Output the [X, Y] coordinate of the center of the cell containing the given text.  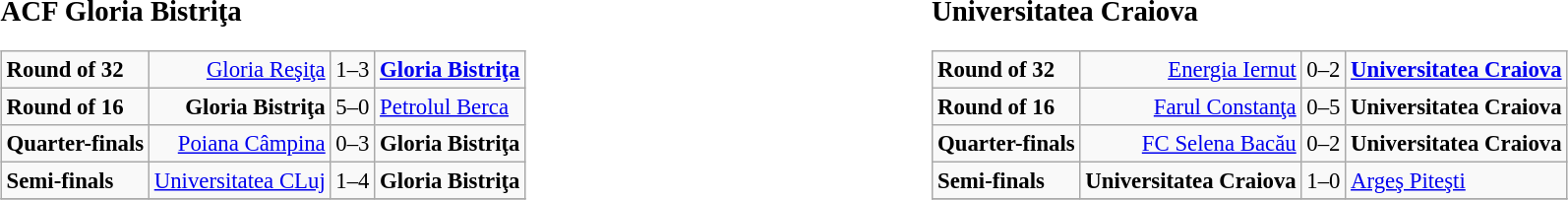
0–3 [352, 144]
1–3 [352, 70]
Universitatea CLuj [240, 181]
Argeş Piteşti [1456, 181]
1–4 [352, 181]
Petrolul Berca [451, 107]
Energia Iernut [1190, 70]
0–5 [1324, 107]
5–0 [352, 107]
Farul Constanţa [1190, 107]
Poiana Câmpina [240, 144]
1–0 [1324, 181]
FC Selena Bacău [1190, 144]
Gloria Reşiţa [240, 70]
